Provide the [X, Y] coordinate of the cell's center where the given text is located.  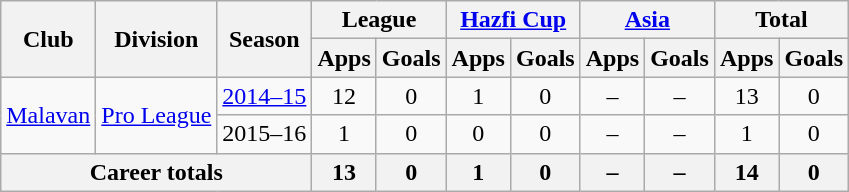
Malavan [48, 115]
Hazfi Cup [513, 20]
Total [781, 20]
12 [344, 96]
League [379, 20]
Club [48, 39]
Pro League [156, 115]
Asia [647, 20]
2014–15 [264, 96]
Season [264, 39]
Division [156, 39]
2015–16 [264, 134]
Career totals [156, 172]
14 [746, 172]
